Search for the cell housing the specified text and yield its [x, y] center coordinate. 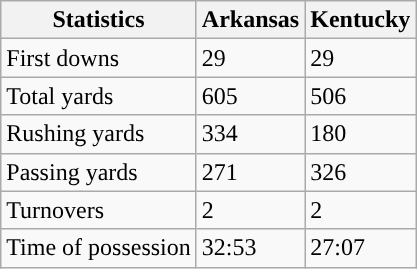
Kentucky [360, 20]
Passing yards [99, 172]
334 [250, 134]
Total yards [99, 96]
First downs [99, 58]
Turnovers [99, 210]
Statistics [99, 20]
180 [360, 134]
605 [250, 96]
Arkansas [250, 20]
32:53 [250, 248]
271 [250, 172]
506 [360, 96]
326 [360, 172]
27:07 [360, 248]
Rushing yards [99, 134]
Time of possession [99, 248]
